Return the (X, Y) coordinate for the center point of the cell that contains the specified text.  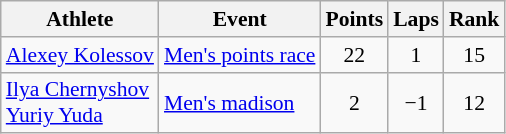
Ilya ChernyshovYuriy Yuda (80, 102)
Alexey Kolessov (80, 55)
Men's madison (240, 102)
Event (240, 19)
−1 (416, 102)
Rank (474, 19)
12 (474, 102)
22 (354, 55)
1 (416, 55)
Points (354, 19)
Athlete (80, 19)
Men's points race (240, 55)
2 (354, 102)
15 (474, 55)
Laps (416, 19)
